From the cell containing the given text, extract its center point as [X, Y] coordinate. 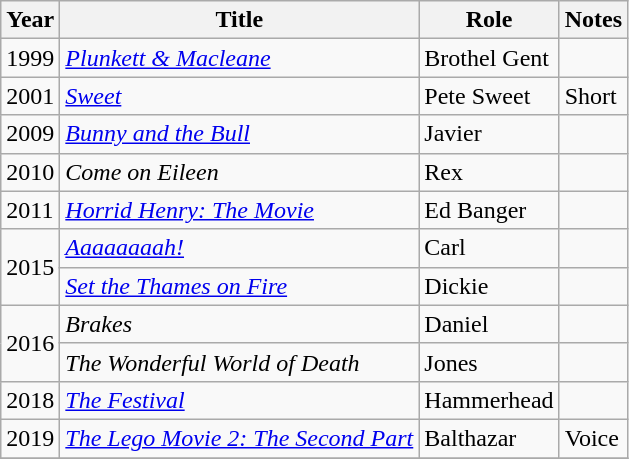
Notes [593, 20]
2010 [30, 172]
1999 [30, 58]
2018 [30, 400]
Hammerhead [489, 400]
The Festival [240, 400]
2019 [30, 438]
Brakes [240, 324]
Voice [593, 438]
Bunny and the Bull [240, 134]
2015 [30, 267]
Dickie [489, 286]
The Lego Movie 2: The Second Part [240, 438]
Jones [489, 362]
Ed Banger [489, 210]
Come on Eileen [240, 172]
2016 [30, 343]
The Wonderful World of Death [240, 362]
Short [593, 96]
Year [30, 20]
Plunkett & Macleane [240, 58]
Set the Thames on Fire [240, 286]
Daniel [489, 324]
Title [240, 20]
Sweet [240, 96]
2011 [30, 210]
Aaaaaaaah! [240, 248]
2009 [30, 134]
Pete Sweet [489, 96]
Role [489, 20]
2001 [30, 96]
Javier [489, 134]
Brothel Gent [489, 58]
Horrid Henry: The Movie [240, 210]
Rex [489, 172]
Carl [489, 248]
Balthazar [489, 438]
